Return [X, Y] of the center of cell containing provided text 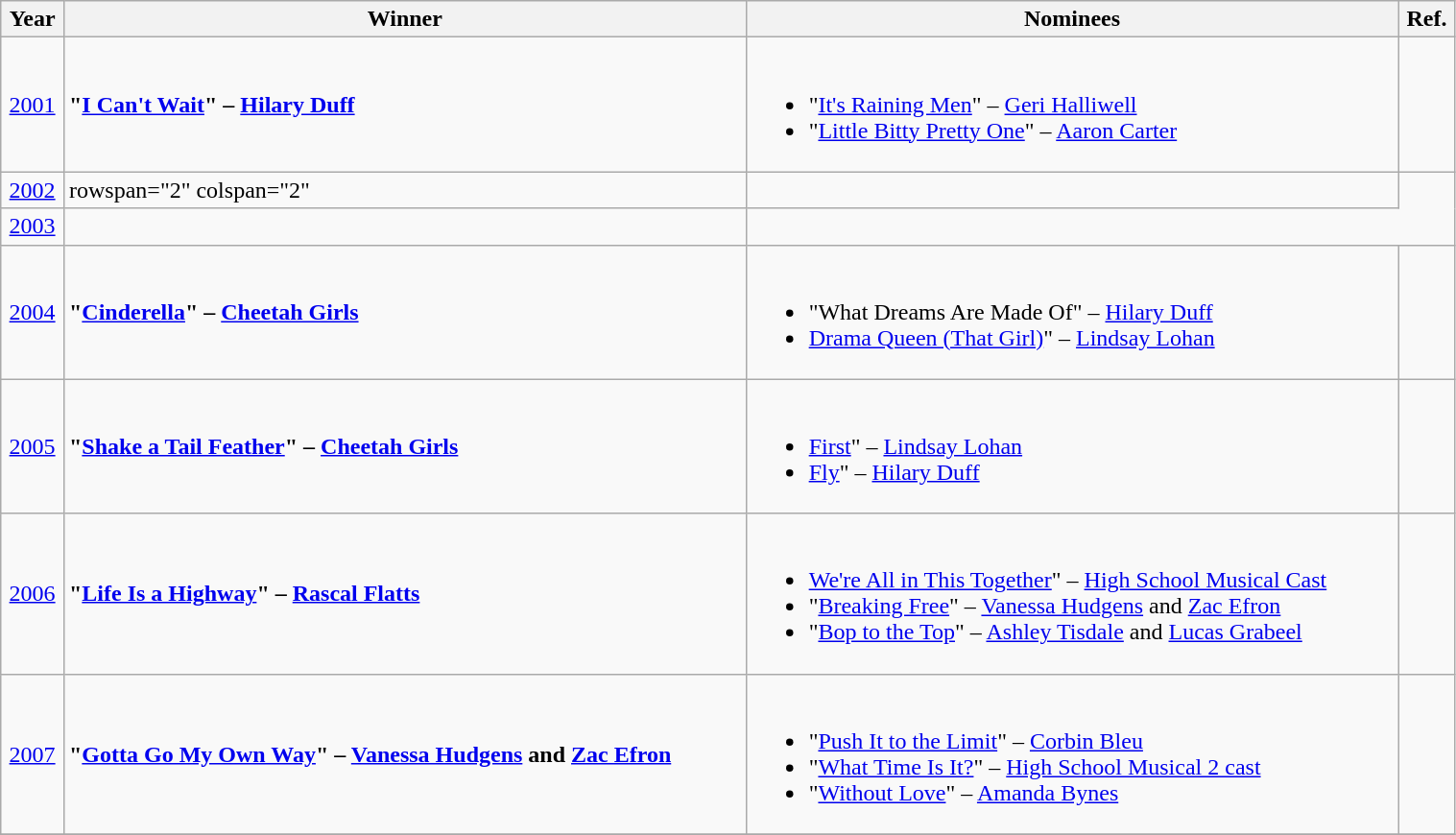
"What Dreams Are Made Of" – Hilary DuffDrama Queen (That Girl)" – Lindsay Lohan [1072, 312]
2003 [33, 227]
2005 [33, 446]
Year [33, 19]
"It's Raining Men" – Geri Halliwell"Little Bitty Pretty One" – Aaron Carter [1072, 105]
Nominees [1072, 19]
2002 [33, 190]
rowspan="2" colspan="2" [405, 190]
"Cinderella" – Cheetah Girls [405, 312]
2004 [33, 312]
"Shake a Tail Feather" – Cheetah Girls [405, 446]
First" – Lindsay LohanFly" – Hilary Duff [1072, 446]
2001 [33, 105]
"I Can't Wait" – Hilary Duff [405, 105]
"Life Is a Highway" – Rascal Flatts [405, 593]
Ref. [1426, 19]
"Push It to the Limit" – Corbin Bleu"What Time Is It?" – High School Musical 2 cast"Without Love" – Amanda Bynes [1072, 754]
Winner [405, 19]
2007 [33, 754]
2006 [33, 593]
"Gotta Go My Own Way" – Vanessa Hudgens and Zac Efron [405, 754]
